Detect which cell encompasses the target text, then output its [x, y] center coordinate. 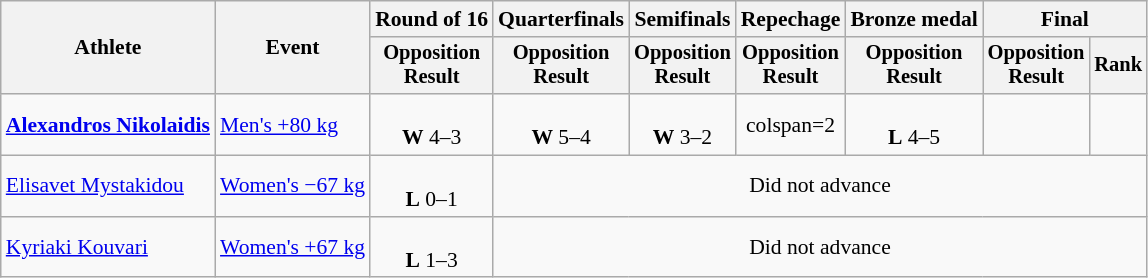
Athlete [108, 48]
Women's −67 kg [292, 186]
Semifinals [682, 19]
Event [292, 48]
Alexandros Nikolaidis [108, 124]
L 0–1 [432, 186]
W 5–4 [561, 124]
L 1–3 [432, 248]
colspan=2 [791, 124]
Final [1065, 19]
Men's +80 kg [292, 124]
Round of 16 [432, 19]
Bronze medal [914, 19]
W 4–3 [432, 124]
W 3–2 [682, 124]
Elisavet Mystakidou [108, 186]
Rank [1118, 66]
Women's +67 kg [292, 248]
L 4–5 [914, 124]
Quarterfinals [561, 19]
Repechage [791, 19]
Kyriaki Kouvari [108, 248]
